Extract the [x, y] coordinate from the center of the cell holding the provided text.  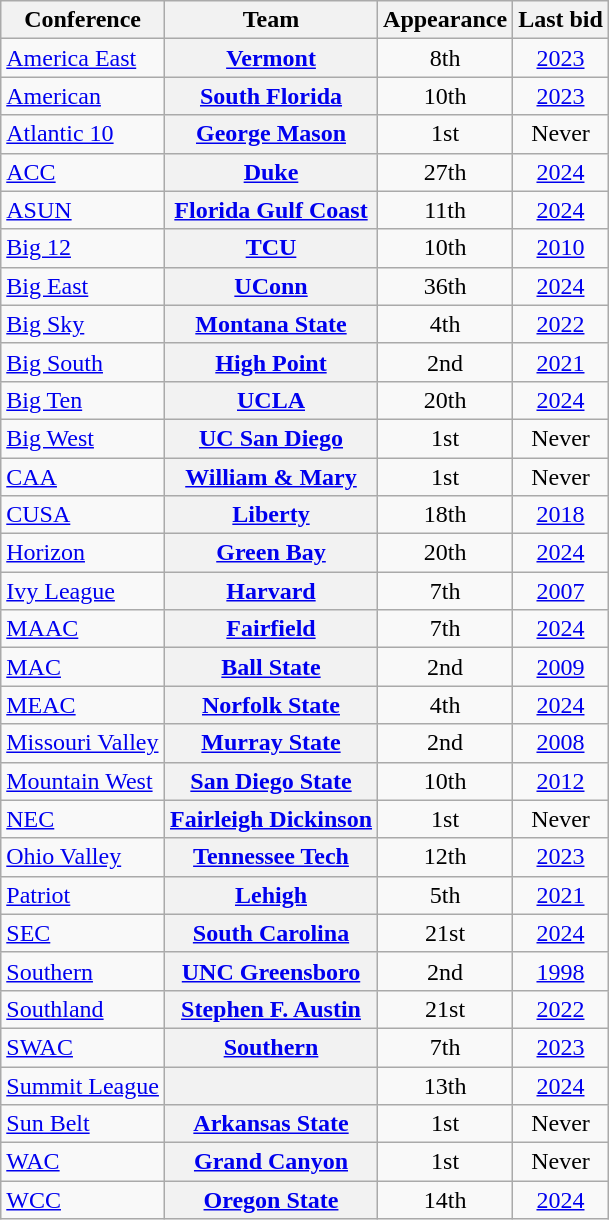
Big 12 [83, 248]
Florida Gulf Coast [270, 210]
South Florida [270, 96]
UNC Greensboro [270, 971]
Fairfield [270, 629]
MAC [83, 667]
SWAC [83, 1047]
2007 [561, 591]
Conference [83, 20]
ACC [83, 172]
Murray State [270, 743]
CUSA [83, 515]
MAAC [83, 629]
2008 [561, 743]
Big South [83, 362]
San Diego State [270, 781]
27th [446, 172]
WAC [83, 1162]
2018 [561, 515]
William & Mary [270, 477]
Arkansas State [270, 1124]
UC San Diego [270, 438]
1998 [561, 971]
Green Bay [270, 553]
Summit League [83, 1085]
Patriot [83, 895]
WCC [83, 1200]
Big Ten [83, 400]
Norfolk State [270, 705]
Ball State [270, 667]
Big Sky [83, 324]
ASUN [83, 210]
George Mason [270, 134]
Grand Canyon [270, 1162]
SEC [83, 933]
12th [446, 857]
South Carolina [270, 933]
CAA [83, 477]
Harvard [270, 591]
Tennessee Tech [270, 857]
Fairleigh Dickinson [270, 819]
American [83, 96]
Vermont [270, 58]
NEC [83, 819]
8th [446, 58]
Lehigh [270, 895]
Stephen F. Austin [270, 1009]
Big West [83, 438]
Team [270, 20]
UCLA [270, 400]
2010 [561, 248]
2009 [561, 667]
Southland [83, 1009]
2012 [561, 781]
Atlantic 10 [83, 134]
13th [446, 1085]
36th [446, 286]
Oregon State [270, 1200]
Duke [270, 172]
Horizon [83, 553]
Sun Belt [83, 1124]
11th [446, 210]
Ohio Valley [83, 857]
America East [83, 58]
MEAC [83, 705]
14th [446, 1200]
18th [446, 515]
Appearance [446, 20]
5th [446, 895]
High Point [270, 362]
Big East [83, 286]
Missouri Valley [83, 743]
TCU [270, 248]
Liberty [270, 515]
Ivy League [83, 591]
Last bid [561, 20]
UConn [270, 286]
Mountain West [83, 781]
Montana State [270, 324]
